Capture the cell that displays the provided text and extract its (x, y) central coordinate. 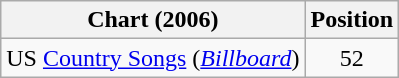
Chart (2006) (153, 20)
Position (352, 20)
US Country Songs (Billboard) (153, 58)
52 (352, 58)
